Return [x, y] of the center of cell containing provided text 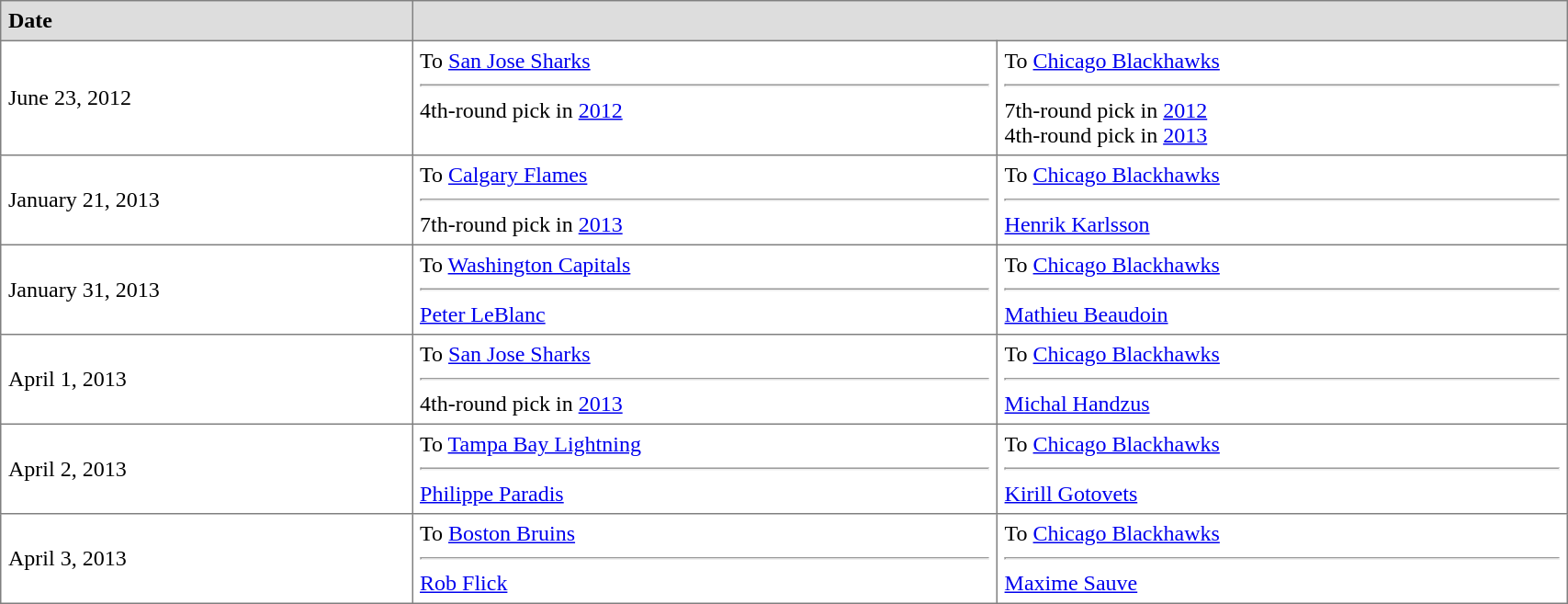
January 21, 2013 [207, 200]
To Boston BruinsRob Flick [705, 559]
Date [207, 21]
April 2, 2013 [207, 469]
To Chicago Blackhawks7th-round pick in 20124th-round pick in 2013 [1281, 97]
April 1, 2013 [207, 380]
To Chicago BlackhawksMichal Handzus [1281, 380]
To Chicago BlackhawksHenrik Karlsson [1281, 200]
June 23, 2012 [207, 97]
To Tampa Bay LightningPhilippe Paradis [705, 469]
To Washington CapitalsPeter LeBlanc [705, 290]
To San Jose Sharks4th-round pick in 2012 [705, 97]
To Chicago BlackhawksKirill Gotovets [1281, 469]
To Chicago BlackhawksMaxime Sauve [1281, 559]
To San Jose Sharks4th-round pick in 2013 [705, 380]
To Chicago BlackhawksMathieu Beaudoin [1281, 290]
April 3, 2013 [207, 559]
To Calgary Flames7th-round pick in 2013 [705, 200]
January 31, 2013 [207, 290]
